Determine the (x, y) coordinate at the center of the cell enclosing the given text.  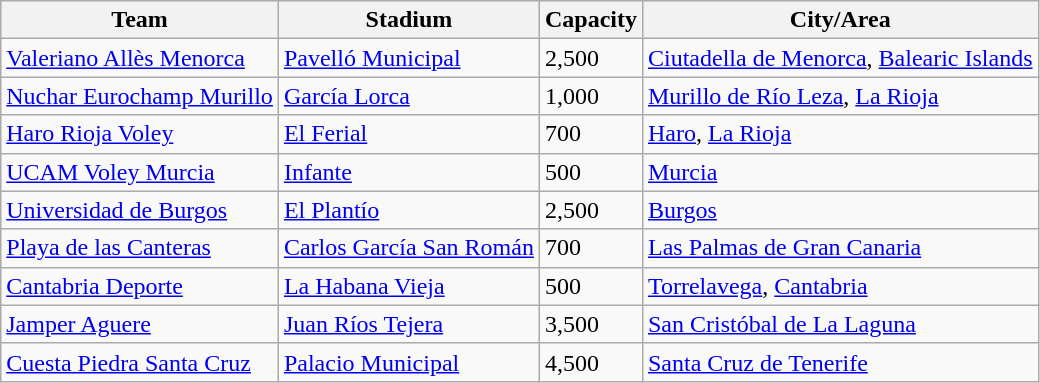
Burgos (840, 210)
Palacio Municipal (408, 362)
Murcia (840, 172)
El Plantío (408, 210)
Stadium (408, 20)
City/Area (840, 20)
García Lorca (408, 96)
1,000 (590, 96)
Cuesta Piedra Santa Cruz (140, 362)
Playa de las Canteras (140, 248)
Team (140, 20)
UCAM Voley Murcia (140, 172)
Universidad de Burgos (140, 210)
Infante (408, 172)
Las Palmas de Gran Canaria (840, 248)
Nuchar Eurochamp Murillo (140, 96)
Ciutadella de Menorca, Balearic Islands (840, 58)
Carlos García San Román (408, 248)
Juan Ríos Tejera (408, 324)
Haro Rioja Voley (140, 134)
Valeriano Allès Menorca (140, 58)
El Ferial (408, 134)
Cantabria Deporte (140, 286)
La Habana Vieja (408, 286)
Torrelavega, Cantabria (840, 286)
Haro, La Rioja (840, 134)
4,500 (590, 362)
Capacity (590, 20)
Jamper Aguere (140, 324)
Santa Cruz de Tenerife (840, 362)
Pavelló Municipal (408, 58)
Murillo de Río Leza, La Rioja (840, 96)
3,500 (590, 324)
San Cristóbal de La Laguna (840, 324)
